Scan for the cell matching the given text and deliver its [X, Y] coordinate at center. 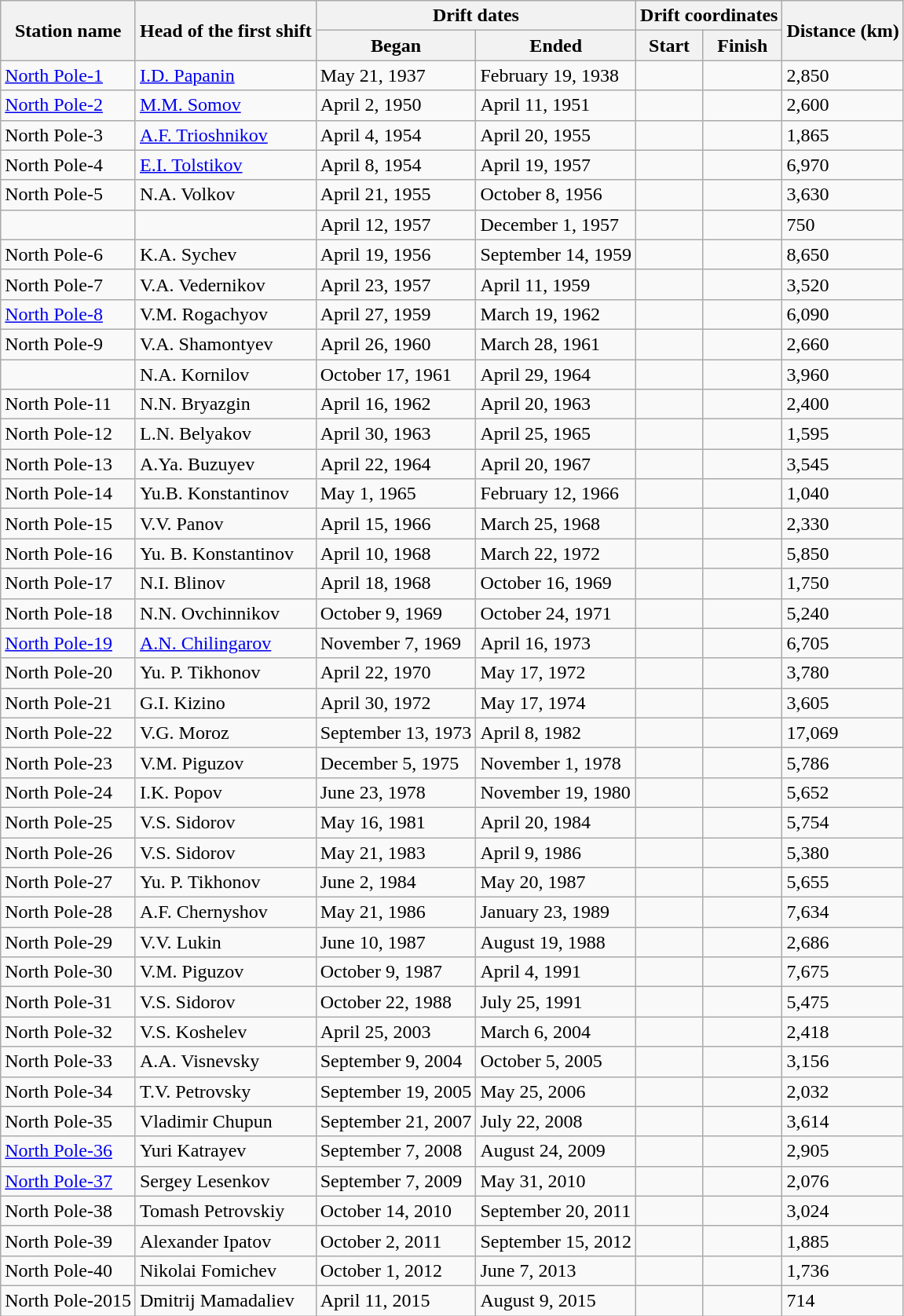
September 21, 2007 [396, 1121]
Sergey Lesenkov [225, 1181]
April 4, 1991 [556, 972]
April 11, 1959 [556, 284]
April 22, 1970 [396, 673]
June 10, 1987 [396, 942]
February 12, 1966 [556, 494]
April 25, 2003 [396, 1032]
North Pole-40 [68, 1270]
April 20, 1967 [556, 464]
North Pole-34 [68, 1091]
3,614 [843, 1121]
Alexander Ipatov [225, 1241]
April 10, 1968 [396, 554]
North Pole-20 [68, 673]
North Pole-30 [68, 972]
3,545 [843, 464]
North Pole-35 [68, 1121]
April 20, 1984 [556, 822]
North Pole-39 [68, 1241]
V.A. Shamontyev [225, 344]
A.Ya. Buzuyev [225, 464]
November 1, 1978 [556, 762]
3,780 [843, 673]
October 9, 1969 [396, 613]
April 18, 1968 [396, 583]
8,650 [843, 254]
5,652 [843, 792]
North Pole-38 [68, 1211]
E.I. Tolstikov [225, 165]
May 1, 1965 [396, 494]
April 30, 1963 [396, 434]
N.N. Ovchinnikov [225, 613]
17,069 [843, 733]
April 26, 1960 [396, 344]
Began [396, 46]
June 7, 2013 [556, 1270]
A.A. Visnevsky [225, 1062]
May 17, 1974 [556, 703]
A.F. Trioshnikov [225, 135]
1,736 [843, 1270]
North Pole-5 [68, 195]
5,850 [843, 554]
April 20, 1963 [556, 404]
April 11, 1951 [556, 105]
1,865 [843, 135]
V.A. Vedernikov [225, 284]
North Pole-2 [68, 105]
T.V. Petrovsky [225, 1091]
3,630 [843, 195]
Tomash Petrovskiy [225, 1211]
North Pole-17 [68, 583]
August 24, 2009 [556, 1151]
November 19, 1980 [556, 792]
I.K. Popov [225, 792]
October 16, 1969 [556, 583]
3,156 [843, 1062]
April 12, 1957 [396, 225]
2,330 [843, 524]
N.N. Bryazgin [225, 404]
North Pole-9 [68, 344]
6,090 [843, 314]
North Pole-14 [68, 494]
V.V. Lukin [225, 942]
November 7, 1969 [396, 643]
3,605 [843, 703]
October 8, 1956 [556, 195]
North Pole-11 [68, 404]
October 17, 1961 [396, 375]
North Pole-27 [68, 883]
North Pole-6 [68, 254]
N.I. Blinov [225, 583]
A.F. Chernyshov [225, 912]
3,024 [843, 1211]
2,400 [843, 404]
October 5, 2005 [556, 1062]
3,520 [843, 284]
September 7, 2008 [396, 1151]
5,655 [843, 883]
7,634 [843, 912]
Finish [743, 46]
July 25, 1991 [556, 1002]
Drift coordinates [709, 16]
June 23, 1978 [396, 792]
August 19, 1988 [556, 942]
May 20, 1987 [556, 883]
2,418 [843, 1032]
April 16, 1973 [556, 643]
September 7, 2009 [396, 1181]
May 25, 2006 [556, 1091]
April 23, 1957 [396, 284]
August 9, 2015 [556, 1300]
April 15, 1966 [396, 524]
April 29, 1964 [556, 375]
North Pole-1 [68, 75]
North Pole-19 [68, 643]
3,960 [843, 375]
5,380 [843, 852]
2,076 [843, 1181]
North Pole-23 [68, 762]
Yu.B. Konstantinov [225, 494]
Distance (km) [843, 31]
1,750 [843, 583]
June 2, 1984 [396, 883]
April 8, 1954 [396, 165]
December 5, 1975 [396, 762]
December 1, 1957 [556, 225]
September 14, 1959 [556, 254]
N.A. Kornilov [225, 375]
M.M. Somov [225, 105]
North Pole-36 [68, 1151]
V.M. Rogachyov [225, 314]
May 21, 1983 [396, 852]
March 22, 1972 [556, 554]
Yuri Katrayev [225, 1151]
7,675 [843, 972]
April 19, 1956 [396, 254]
North Pole-28 [68, 912]
Yu. B. Konstantinov [225, 554]
September 13, 1973 [396, 733]
May 16, 1981 [396, 822]
Start [669, 46]
North Pole-7 [68, 284]
North Pole-13 [68, 464]
March 28, 1961 [556, 344]
2,660 [843, 344]
V.S. Koshelev [225, 1032]
2,032 [843, 1091]
March 6, 2004 [556, 1032]
May 31, 2010 [556, 1181]
North Pole-3 [68, 135]
September 15, 2012 [556, 1241]
April 8, 1982 [556, 733]
May 21, 1937 [396, 75]
September 19, 2005 [396, 1091]
V.G. Moroz [225, 733]
A.N. Chilingarov [225, 643]
April 30, 1972 [396, 703]
Head of the first shift [225, 31]
2,600 [843, 105]
North Pole-4 [68, 165]
March 19, 1962 [556, 314]
2,850 [843, 75]
1,595 [843, 434]
1,885 [843, 1241]
Vladimir Chupun [225, 1121]
North Pole-29 [68, 942]
October 22, 1988 [396, 1002]
March 25, 1968 [556, 524]
April 22, 1964 [396, 464]
North Pole-12 [68, 434]
Drift dates [476, 16]
L.N. Belyakov [225, 434]
1,040 [843, 494]
April 16, 1962 [396, 404]
October 1, 2012 [396, 1270]
I.D. Papanin [225, 75]
North Pole-8 [68, 314]
750 [843, 225]
February 19, 1938 [556, 75]
2,686 [843, 942]
6,705 [843, 643]
Nikolai Fomichev [225, 1270]
North Pole-2015 [68, 1300]
North Pole-32 [68, 1032]
Ended [556, 46]
6,970 [843, 165]
714 [843, 1300]
K.A. Sychev [225, 254]
July 22, 2008 [556, 1121]
North Pole-21 [68, 703]
North Pole-25 [68, 822]
North Pole-24 [68, 792]
North Pole-31 [68, 1002]
North Pole-26 [68, 852]
January 23, 1989 [556, 912]
N.A. Volkov [225, 195]
G.I. Kizino [225, 703]
North Pole-16 [68, 554]
North Pole-33 [68, 1062]
April 4, 1954 [396, 135]
May 17, 1972 [556, 673]
October 9, 1987 [396, 972]
5,754 [843, 822]
North Pole-18 [68, 613]
October 2, 2011 [396, 1241]
April 19, 1957 [556, 165]
April 11, 2015 [396, 1300]
May 21, 1986 [396, 912]
April 27, 1959 [396, 314]
October 14, 2010 [396, 1211]
North Pole-37 [68, 1181]
April 9, 1986 [556, 852]
North Pole-15 [68, 524]
April 25, 1965 [556, 434]
5,475 [843, 1002]
5,786 [843, 762]
Station name [68, 31]
October 24, 1971 [556, 613]
September 9, 2004 [396, 1062]
North Pole-22 [68, 733]
April 21, 1955 [396, 195]
V.V. Panov [225, 524]
April 2, 1950 [396, 105]
Dmitrij Mamadaliev [225, 1300]
2,905 [843, 1151]
September 20, 2011 [556, 1211]
April 20, 1955 [556, 135]
5,240 [843, 613]
